Search for the cell housing the specified text and yield its (x, y) center coordinate. 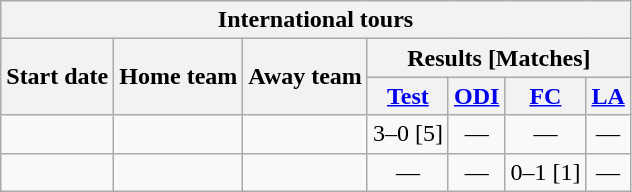
LA (608, 96)
Home team (178, 77)
Start date (58, 77)
FC (546, 96)
Away team (306, 77)
International tours (316, 20)
Test (408, 96)
ODI (476, 96)
3–0 [5] (408, 134)
0–1 [1] (546, 172)
Results [Matches] (498, 58)
